For the text-containing cell, return its midpoint in (x, y) coordinate format. 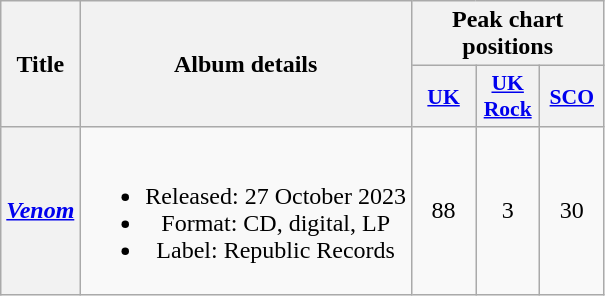
SCO (572, 96)
30 (572, 210)
3 (508, 210)
UK (443, 96)
Album details (246, 64)
Venom (40, 210)
Peak chartpositions (507, 34)
UK Rock (508, 96)
88 (443, 210)
Released: 27 October 2023Format: CD, digital, LPLabel: Republic Records (246, 210)
Title (40, 64)
